Scan for the cell matching the given text and deliver its (x, y) coordinate at center. 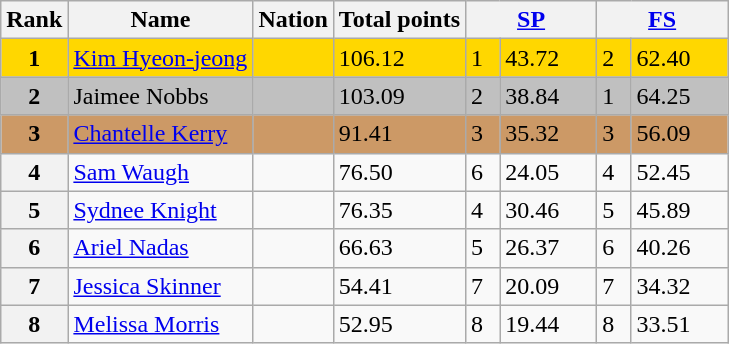
26.37 (548, 248)
33.51 (680, 324)
SP (532, 20)
56.09 (680, 134)
Rank (34, 20)
Kim Hyeon-jeong (160, 58)
106.12 (399, 58)
Sydnee Knight (160, 210)
52.45 (680, 172)
38.84 (548, 96)
24.05 (548, 172)
Melissa Morris (160, 324)
45.89 (680, 210)
76.50 (399, 172)
52.95 (399, 324)
Name (160, 20)
35.32 (548, 134)
62.40 (680, 58)
66.63 (399, 248)
30.46 (548, 210)
103.09 (399, 96)
Jaimee Nobbs (160, 96)
20.09 (548, 286)
54.41 (399, 286)
Nation (293, 20)
64.25 (680, 96)
Total points (399, 20)
91.41 (399, 134)
FS (662, 20)
34.32 (680, 286)
40.26 (680, 248)
43.72 (548, 58)
76.35 (399, 210)
Jessica Skinner (160, 286)
Ariel Nadas (160, 248)
Chantelle Kerry (160, 134)
19.44 (548, 324)
Sam Waugh (160, 172)
